Scan for the cell matching the given text and deliver its [X, Y] coordinate at center. 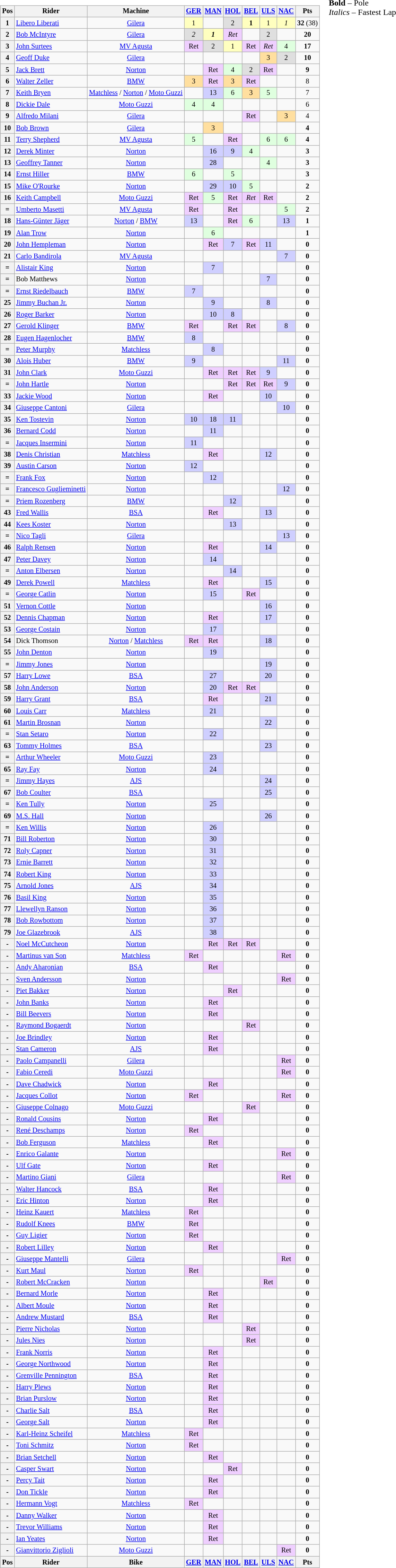
George Salt [51, 1422]
Joe Glazebrook [51, 932]
65 [7, 769]
Matchless / Norton / Moto Guzzi [136, 93]
Norton / Matchless [136, 641]
Keith Campbell [51, 198]
Anton Elbersen [51, 571]
Joe Brindley [51, 1037]
Arnold Jones [51, 886]
75 [7, 886]
Grenville Pennington [51, 1375]
Arthur Wheeler [51, 758]
Walter Hancock [51, 1189]
32 (38) [308, 23]
Machine [136, 11]
Ray Fay [51, 769]
Derek Minter [51, 151]
Bill Roberton [51, 839]
Ernst Riedelbauch [51, 291]
Derek Powell [51, 583]
Robert McCracken [51, 1282]
Jackie Wood [51, 396]
Ernie Barrett [51, 863]
Libero Liberati [51, 23]
Eugen Hagenlocher [51, 338]
Karl-Heinz Scheifel [51, 1434]
71 [7, 839]
72 [7, 851]
Bernard Codd [51, 431]
Frank Fox [51, 478]
Martin Brosnan [51, 723]
Enrico Galante [51, 1154]
49 [7, 583]
George Northwood [51, 1364]
Tommy Holmes [51, 746]
Paolo Campanelli [51, 1061]
Fred Wallis [51, 513]
Hans-Günter Jäger [51, 221]
Giuseppe Mantelli [51, 1259]
69 [7, 816]
Andrew Mustard [51, 1317]
73 [7, 863]
Umberto Masetti [51, 210]
George Catlin [51, 594]
Giuseppe Cantoni [51, 408]
Hermann Vogt [51, 1504]
63 [7, 746]
Alfredo Milani [51, 116]
Eric Hinton [51, 1201]
Ken Tostevin [51, 420]
47 [7, 559]
Fabio Ceredi [51, 1072]
Brian Setchell [51, 1457]
29 [213, 186]
Alan Trow [51, 233]
Pierre Nicholas [51, 1329]
Harry Plews [51, 1387]
Harry Grant [51, 699]
54 [7, 641]
Peter Davey [51, 559]
Robert King [51, 874]
Jimmy Jones [51, 664]
Bob McIntyre [51, 35]
M.S. Hall [51, 816]
Gianvittorio Ziglioli [51, 1550]
37 [213, 921]
Mike O'Rourke [51, 186]
78 [7, 921]
79 [7, 932]
John Banks [51, 1002]
52 [7, 618]
Roly Capner [51, 851]
Ken Tully [51, 804]
Stan Setaro [51, 734]
Peter Murphy [51, 350]
Jacques Collot [51, 1096]
Bob Ferguson [51, 1142]
George Costain [51, 629]
René Deschamps [51, 1131]
Sven Andersson [51, 979]
Jimmy Hayes [51, 781]
Dennis Chapman [51, 618]
53 [7, 629]
Charlie Salt [51, 1410]
Ralph Rensen [51, 548]
76 [7, 898]
Casper Swart [51, 1469]
Bernard Morle [51, 1294]
Martinus van Son [51, 956]
Percy Tait [51, 1480]
Austin Carson [51, 466]
John Anderson [51, 688]
Nico Tagli [51, 536]
61 [7, 723]
Geoffrey Tanner [51, 163]
Trevor Williams [51, 1527]
Danny Walker [51, 1515]
Ken Willis [51, 828]
77 [7, 909]
Jacques Insermini [51, 443]
Dickie Dale [51, 105]
Don Tickle [51, 1492]
Giuseppe Colnago [51, 1107]
60 [7, 711]
Kurt Maul [51, 1271]
Ian Yeates [51, 1539]
57 [7, 676]
Ernst Hiller [51, 175]
67 [7, 793]
74 [7, 874]
Jimmy Buchan Jr. [51, 303]
Kees Koster [51, 525]
John Clark [51, 373]
Vernon Cottle [51, 606]
Bike [136, 1562]
Francesco Guglieminetti [51, 490]
Bob Matthews [51, 280]
Jules Nies [51, 1340]
Noel McCutcheon [51, 944]
Geoff Duke [51, 58]
Guy Ligier [51, 1236]
Bob Rowbottom [51, 921]
Robert Lilley [51, 1247]
John Surtees [51, 46]
Denis Christian [51, 455]
Louis Carr [51, 711]
Carlo Bandirola [51, 256]
Priem Rozenberg [51, 501]
Terry Shepherd [51, 140]
Bill Beevers [51, 1014]
Alois Huber [51, 361]
Roger Barker [51, 315]
Walter Zeller [51, 81]
Basil King [51, 898]
Frank Norris [51, 1352]
Harry Lowe [51, 676]
Bob Brown [51, 128]
44 [7, 525]
59 [7, 699]
Rudolf Knees [51, 1224]
Llewellyn Ranson [51, 909]
46 [7, 548]
Brian Purslow [51, 1399]
John Denton [51, 653]
John Hempleman [51, 245]
Heinz Kauert [51, 1212]
32 [213, 863]
Jack Brett [51, 70]
Dick Thomson [51, 641]
Dave Chadwick [51, 1084]
Ulf Gate [51, 1166]
Andy Aharonian [51, 967]
Stan Cameron [51, 1049]
Albert Moule [51, 1305]
43 [7, 513]
Raymond Bogaerdt [51, 1026]
58 [7, 688]
Keith Bryen [51, 93]
Gerold Klinger [51, 326]
Martino Giani [51, 1177]
Toni Schmitz [51, 1445]
51 [7, 606]
Norton / BMW [136, 221]
39 [7, 466]
John Hartle [51, 385]
Bob Coulter [51, 793]
55 [7, 653]
Alistair King [51, 268]
Ronald Cousins [51, 1119]
Piet Bakker [51, 991]
